Return the (x, y) coordinate for the center point of the cell that contains the specified text.  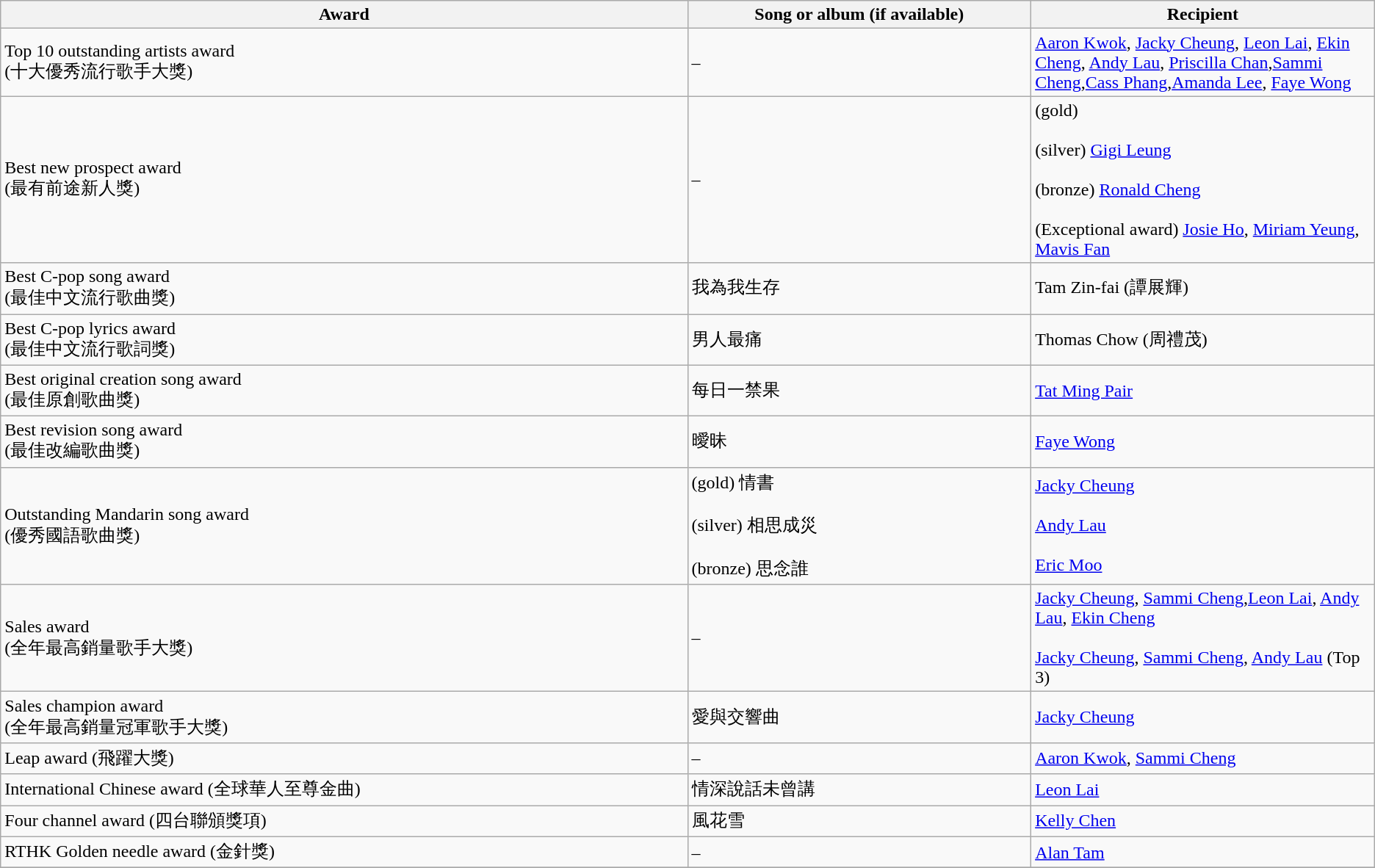
Jacky CheungAndy LauEric Moo (1203, 526)
情深說話未曾講 (859, 790)
International Chinese award (全球華人至尊金曲) (344, 790)
RTHK Golden needle award (金針獎) (344, 852)
Aaron Kwok, Sammi Cheng (1203, 758)
Best C-pop song award(最佳中文流行歌曲獎) (344, 289)
Award (344, 15)
Tat Ming Pair (1203, 391)
Kelly Chen (1203, 821)
每日一禁果 (859, 391)
Sales champion award(全年最高銷量冠軍歌手大獎) (344, 717)
Best new prospect award(最有前途新人獎) (344, 179)
Faye Wong (1203, 442)
我為我生存 (859, 289)
(gold) (silver) Gigi Leung(bronze) Ronald Cheng(Exceptional award) Josie Ho, Miriam Yeung, Mavis Fan (1203, 179)
Top 10 outstanding artists award(十大優秀流行歌手大獎) (344, 62)
男人最痛 (859, 340)
Leon Lai (1203, 790)
風花雪 (859, 821)
Leap award (飛躍大獎) (344, 758)
Best revision song award(最佳改編歌曲獎) (344, 442)
愛與交響曲 (859, 717)
Jacky Cheung, Sammi Cheng,Leon Lai, Andy Lau, Ekin ChengJacky Cheung, Sammi Cheng, Andy Lau (Top 3) (1203, 638)
Four channel award (四台聯頒獎項) (344, 821)
曖昧 (859, 442)
Recipient (1203, 15)
Sales award(全年最高銷量歌手大獎) (344, 638)
(gold) 情書(silver) 相思成災(bronze) 思念誰 (859, 526)
Jacky Cheung (1203, 717)
Tam Zin-fai (譚展輝) (1203, 289)
Best C-pop lyrics award(最佳中文流行歌詞獎) (344, 340)
Outstanding Mandarin song award(優秀國語歌曲獎) (344, 526)
Alan Tam (1203, 852)
Aaron Kwok, Jacky Cheung, Leon Lai, Ekin Cheng, Andy Lau, Priscilla Chan,Sammi Cheng,Cass Phang,Amanda Lee, Faye Wong (1203, 62)
Song or album (if available) (859, 15)
Best original creation song award(最佳原創歌曲獎) (344, 391)
Thomas Chow (周禮茂) (1203, 340)
